Locate the cell with the specified text and output its (x, y) center coordinate. 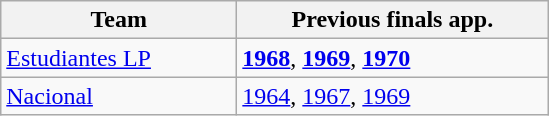
1964, 1967, 1969 (392, 96)
Team (119, 20)
Previous finals app. (392, 20)
1968, 1969, 1970 (392, 58)
Estudiantes LP (119, 58)
Nacional (119, 96)
